Return the [x, y] coordinate for the center point of the cell that contains the specified text.  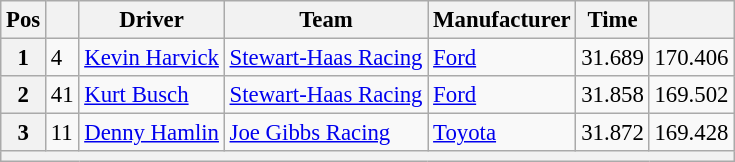
11 [62, 133]
Toyota [502, 133]
31.689 [612, 58]
169.428 [692, 133]
169.502 [692, 95]
31.872 [612, 133]
Team [326, 20]
Driver [152, 20]
31.858 [612, 95]
Pos [24, 20]
Kurt Busch [152, 95]
Denny Hamlin [152, 133]
Time [612, 20]
3 [24, 133]
4 [62, 58]
Kevin Harvick [152, 58]
1 [24, 58]
170.406 [692, 58]
Joe Gibbs Racing [326, 133]
41 [62, 95]
Manufacturer [502, 20]
2 [24, 95]
